Return the (X, Y) coordinate for the center point of the cell that contains the specified text.  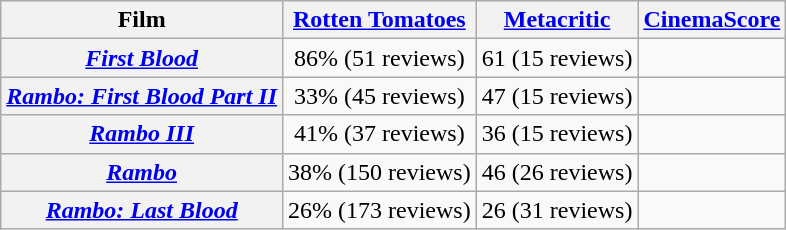
First Blood (142, 58)
Rambo (142, 172)
26 (31 reviews) (557, 210)
Rotten Tomatoes (380, 20)
26% (173 reviews) (380, 210)
47 (15 reviews) (557, 96)
41% (37 reviews) (380, 134)
86% (51 reviews) (380, 58)
38% (150 reviews) (380, 172)
Metacritic (557, 20)
CinemaScore (712, 20)
Rambo III (142, 134)
36 (15 reviews) (557, 134)
Rambo: First Blood Part II (142, 96)
Rambo: Last Blood (142, 210)
33% (45 reviews) (380, 96)
46 (26 reviews) (557, 172)
61 (15 reviews) (557, 58)
Film (142, 20)
